Scan for the cell matching the given text and deliver its (x, y) coordinate at center. 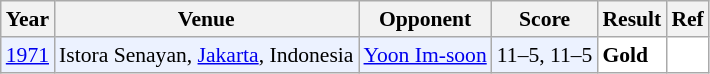
Year (28, 19)
Result (632, 19)
Gold (632, 55)
Yoon Im-soon (424, 55)
Score (545, 19)
Istora Senayan, Jakarta, Indonesia (206, 55)
Ref (687, 19)
Opponent (424, 19)
1971 (28, 55)
11–5, 11–5 (545, 55)
Venue (206, 19)
